Find where the given text appears and provide that cell's center as [X, Y] coordinate. 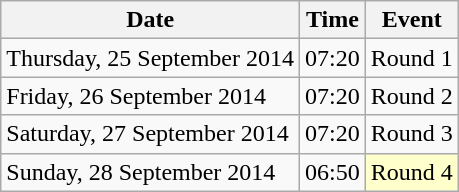
06:50 [333, 172]
Date [150, 20]
Round 2 [412, 96]
Round 4 [412, 172]
Time [333, 20]
Round 1 [412, 58]
Sunday, 28 September 2014 [150, 172]
Round 3 [412, 134]
Event [412, 20]
Thursday, 25 September 2014 [150, 58]
Saturday, 27 September 2014 [150, 134]
Friday, 26 September 2014 [150, 96]
